Identify which cell holds the provided text, then report its [X, Y] central coordinate. 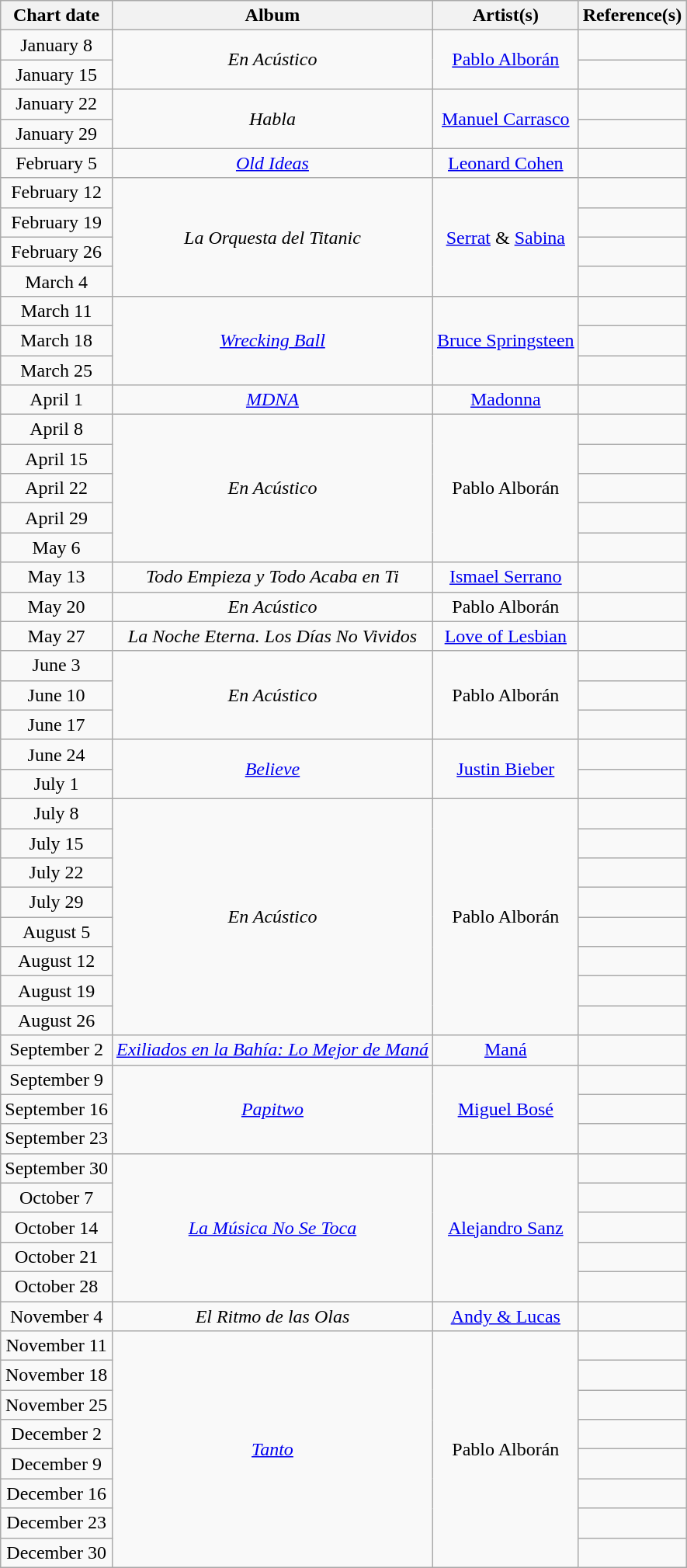
January 22 [57, 104]
Habla [272, 119]
July 22 [57, 873]
November 11 [57, 1346]
August 12 [57, 961]
September 30 [57, 1168]
October 28 [57, 1286]
November 18 [57, 1375]
February 26 [57, 252]
April 29 [57, 518]
Tanto [272, 1449]
Alejandro Sanz [505, 1227]
January 29 [57, 134]
February 5 [57, 163]
May 20 [57, 607]
La Música No Se Toca [272, 1227]
December 30 [57, 1552]
Wrecking Ball [272, 340]
January 8 [57, 45]
July 8 [57, 813]
May 13 [57, 577]
June 3 [57, 666]
July 29 [57, 902]
Bruce Springsteen [505, 340]
March 11 [57, 311]
Manuel Carrasco [505, 119]
October 14 [57, 1227]
December 23 [57, 1523]
March 25 [57, 370]
April 15 [57, 459]
Reference(s) [632, 16]
March 4 [57, 281]
August 26 [57, 1020]
September 23 [57, 1139]
July 15 [57, 843]
October 21 [57, 1257]
Maná [505, 1050]
Old Ideas [272, 163]
Leonard Cohen [505, 163]
Exiliados en la Bahía: Lo Mejor de Maná [272, 1050]
September 16 [57, 1109]
March 18 [57, 340]
August 19 [57, 991]
Madonna [505, 400]
Serrat & Sabina [505, 237]
El Ritmo de las Olas [272, 1316]
September 2 [57, 1050]
Todo Empieza y Todo Acaba en Ti [272, 577]
Justin Bieber [505, 769]
Papitwo [272, 1109]
July 1 [57, 784]
Believe [272, 769]
April 1 [57, 400]
Artist(s) [505, 16]
October 7 [57, 1198]
June 24 [57, 754]
La Orquesta del Titanic [272, 237]
June 17 [57, 725]
April 22 [57, 488]
Ismael Serrano [505, 577]
May 6 [57, 548]
August 5 [57, 932]
February 19 [57, 222]
December 16 [57, 1493]
November 25 [57, 1405]
Andy & Lucas [505, 1316]
MDNA [272, 400]
May 27 [57, 636]
June 10 [57, 695]
April 8 [57, 429]
February 12 [57, 193]
La Noche Eterna. Los Días No Vividos [272, 636]
December 9 [57, 1464]
Love of Lesbian [505, 636]
January 15 [57, 75]
Album [272, 16]
November 4 [57, 1316]
Miguel Bosé [505, 1109]
September 9 [57, 1080]
December 2 [57, 1434]
Chart date [57, 16]
